Search for the cell housing the specified text and yield its [X, Y] center coordinate. 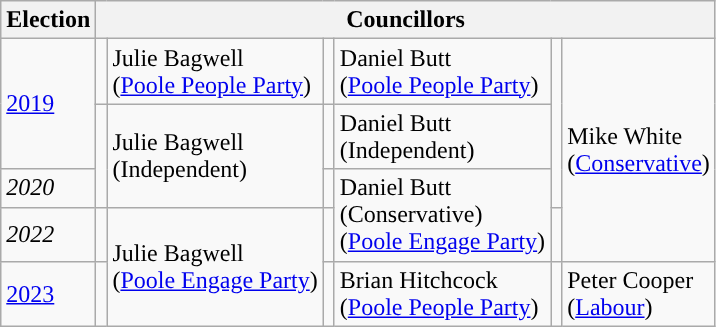
Brian Hitchcock(Poole People Party) [442, 294]
Daniel Butt(Poole People Party) [442, 72]
Daniel Butt(Conservative)(Poole Engage Party) [442, 215]
Councillors [406, 20]
2020 [48, 188]
2022 [48, 234]
Julie Bagwell(Poole People Party) [215, 72]
Election [48, 20]
2019 [48, 104]
2023 [48, 294]
Julie Bagwell(Independent) [215, 156]
Mike White(Conservative) [639, 150]
Peter Cooper(Labour) [639, 294]
Julie Bagwell(Poole Engage Party) [215, 266]
Daniel Butt(Independent) [442, 136]
